Extract the (X, Y) coordinate from the center of the cell holding the provided text.  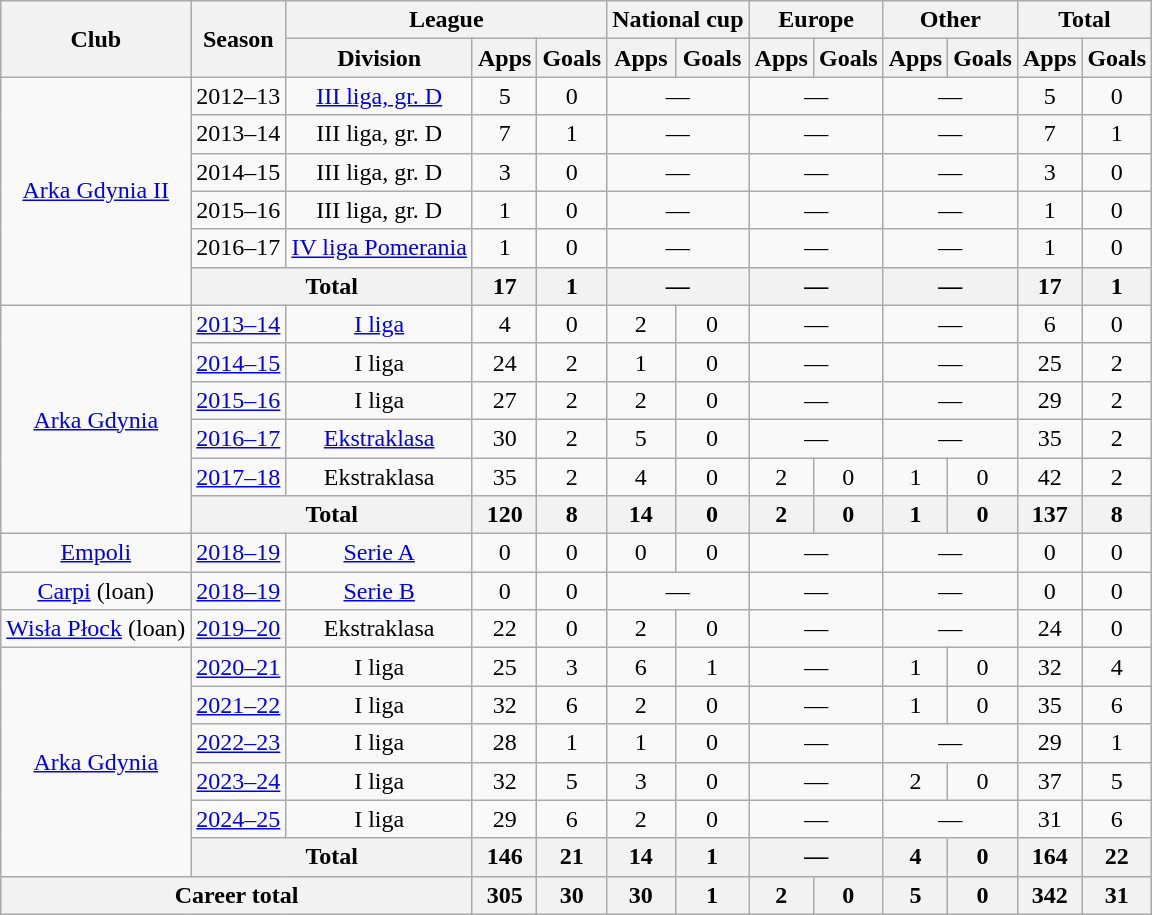
IV liga Pomerania (380, 248)
21 (572, 857)
Division (380, 58)
120 (504, 515)
League (446, 20)
Europe (816, 20)
2021–22 (238, 705)
2019–20 (238, 629)
2022–23 (238, 743)
Empoli (96, 553)
Club (96, 39)
2020–21 (238, 667)
146 (504, 857)
2012–13 (238, 96)
Season (238, 39)
Arka Gdynia II (96, 191)
Career total (237, 895)
Other (950, 20)
42 (1049, 477)
2017–18 (238, 477)
2023–24 (238, 781)
28 (504, 743)
305 (504, 895)
Serie A (380, 553)
National cup (678, 20)
Carpi (loan) (96, 591)
27 (504, 400)
164 (1049, 857)
Serie B (380, 591)
Wisła Płock (loan) (96, 629)
2024–25 (238, 819)
342 (1049, 895)
37 (1049, 781)
137 (1049, 515)
